Extract the [X, Y] coordinate from the center of the cell holding the provided text.  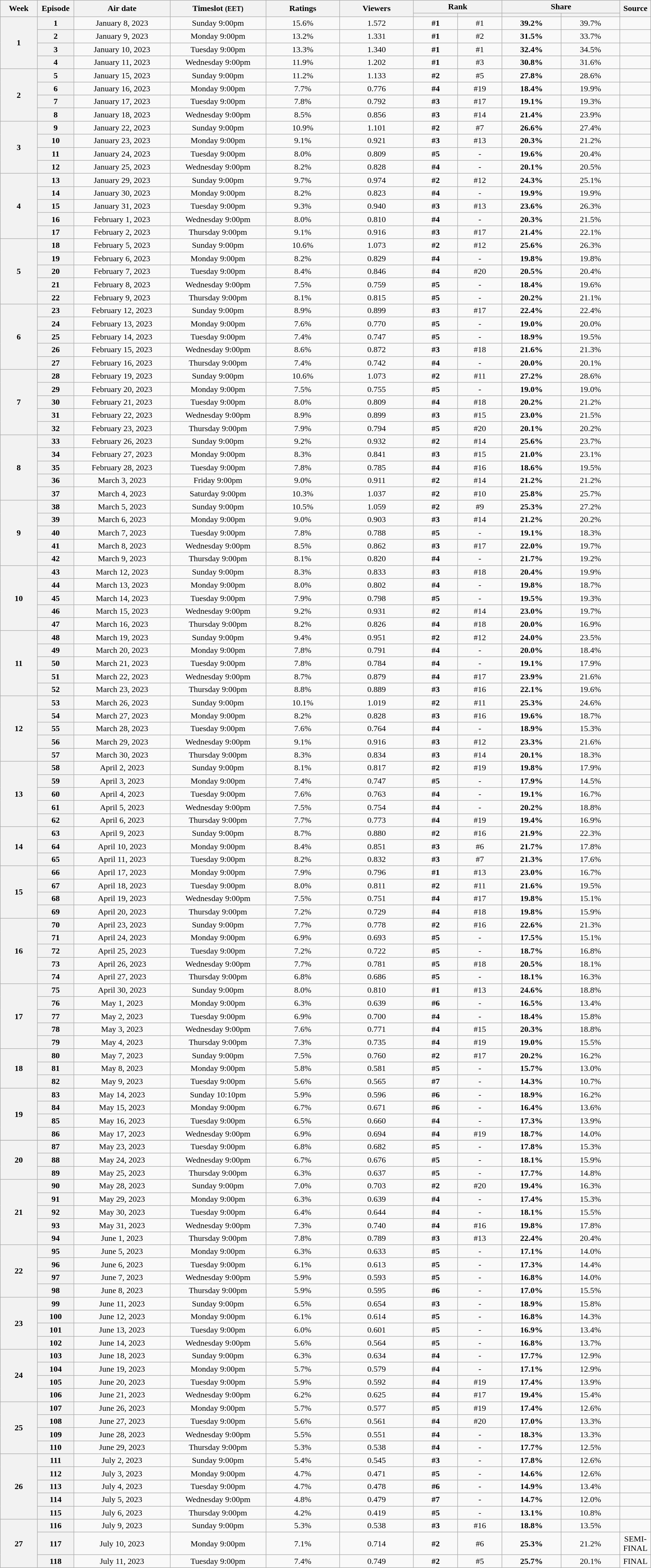
March 30, 2023 [122, 755]
January 16, 2023 [122, 89]
63 [56, 833]
78 [56, 1029]
0.879 [376, 677]
110 [56, 1447]
0.419 [376, 1513]
0.479 [376, 1500]
115 [56, 1513]
March 7, 2023 [122, 533]
February 19, 2023 [122, 376]
112 [56, 1473]
79 [56, 1042]
85 [56, 1121]
62 [56, 820]
56 [56, 742]
May 3, 2023 [122, 1029]
February 8, 2023 [122, 285]
14.7% [532, 1500]
1.133 [376, 76]
0.785 [376, 468]
1.331 [376, 36]
13.7% [591, 1343]
10.8% [591, 1513]
100 [56, 1317]
54 [56, 716]
June 20, 2023 [122, 1382]
49 [56, 650]
89 [56, 1173]
0.823 [376, 193]
0.764 [376, 729]
104 [56, 1369]
0.778 [376, 925]
19.2% [591, 559]
47 [56, 624]
0.820 [376, 559]
June 26, 2023 [122, 1408]
5.8% [303, 1068]
0.817 [376, 768]
January 18, 2023 [122, 115]
0.889 [376, 690]
0.811 [376, 886]
February 20, 2023 [122, 389]
1.037 [376, 494]
11.9% [303, 62]
64 [56, 846]
July 9, 2023 [122, 1526]
17.5% [532, 938]
41 [56, 546]
43 [56, 572]
May 8, 2023 [122, 1068]
SEMI-FINAL [635, 1543]
March 20, 2023 [122, 650]
94 [56, 1238]
0.693 [376, 938]
68 [56, 899]
6.2% [303, 1395]
March 3, 2023 [122, 481]
87 [56, 1147]
0.749 [376, 1561]
April 10, 2023 [122, 846]
107 [56, 1408]
10.1% [303, 703]
April 23, 2023 [122, 925]
96 [56, 1264]
February 23, 2023 [122, 428]
February 6, 2023 [122, 258]
44 [56, 585]
8.6% [303, 350]
January 31, 2023 [122, 206]
May 2, 2023 [122, 1016]
March 4, 2023 [122, 494]
May 31, 2023 [122, 1225]
June 28, 2023 [122, 1434]
0.595 [376, 1291]
April 11, 2023 [122, 859]
71 [56, 938]
Ratings [303, 9]
0.682 [376, 1147]
13.1% [532, 1513]
40 [56, 533]
February 22, 2023 [122, 415]
May 4, 2023 [122, 1042]
10.5% [303, 507]
0.722 [376, 951]
8.8% [303, 690]
0.931 [376, 611]
21.1% [591, 298]
April 25, 2023 [122, 951]
23.1% [591, 454]
January 11, 2023 [122, 62]
61 [56, 807]
0.862 [376, 546]
102 [56, 1343]
14.8% [591, 1173]
98 [56, 1291]
May 28, 2023 [122, 1186]
0.872 [376, 350]
0.735 [376, 1042]
92 [56, 1212]
March 12, 2023 [122, 572]
0.714 [376, 1543]
0.773 [376, 820]
0.911 [376, 481]
February 9, 2023 [122, 298]
0.796 [376, 873]
0.694 [376, 1134]
June 11, 2023 [122, 1304]
0.740 [376, 1225]
42 [56, 559]
0.633 [376, 1251]
114 [56, 1500]
39.7% [591, 23]
May 9, 2023 [122, 1082]
31 [56, 415]
99 [56, 1304]
#9 [480, 507]
0.760 [376, 1055]
March 23, 2023 [122, 690]
0.974 [376, 180]
March 19, 2023 [122, 637]
35 [56, 468]
March 15, 2023 [122, 611]
1.059 [376, 507]
9.3% [303, 206]
25.8% [532, 494]
March 29, 2023 [122, 742]
21.0% [532, 454]
0.921 [376, 141]
7.1% [303, 1543]
July 10, 2023 [122, 1543]
30 [56, 402]
0.742 [376, 363]
February 14, 2023 [122, 337]
January 29, 2023 [122, 180]
0.551 [376, 1434]
April 24, 2023 [122, 938]
January 23, 2023 [122, 141]
13.0% [591, 1068]
22.6% [532, 925]
January 10, 2023 [122, 49]
116 [56, 1526]
Air date [122, 9]
0.703 [376, 1186]
January 25, 2023 [122, 167]
67 [56, 886]
March 14, 2023 [122, 598]
April 18, 2023 [122, 886]
0.471 [376, 1473]
105 [56, 1382]
March 9, 2023 [122, 559]
April 9, 2023 [122, 833]
0.596 [376, 1095]
84 [56, 1108]
April 5, 2023 [122, 807]
10.7% [591, 1082]
113 [56, 1486]
13.5% [591, 1526]
May 14, 2023 [122, 1095]
57 [56, 755]
July 3, 2023 [122, 1473]
March 28, 2023 [122, 729]
May 23, 2023 [122, 1147]
0.940 [376, 206]
0.654 [376, 1304]
7.0% [303, 1186]
38 [56, 507]
108 [56, 1421]
January 15, 2023 [122, 76]
0.592 [376, 1382]
June 21, 2023 [122, 1395]
16.4% [532, 1108]
July 5, 2023 [122, 1500]
34.5% [591, 49]
60 [56, 794]
32 [56, 428]
February 5, 2023 [122, 245]
32.4% [532, 49]
0.789 [376, 1238]
103 [56, 1356]
23.3% [532, 742]
July 2, 2023 [122, 1460]
70 [56, 925]
0.784 [376, 664]
0.791 [376, 650]
March 13, 2023 [122, 585]
February 13, 2023 [122, 324]
13.2% [303, 36]
15.4% [591, 1395]
0.637 [376, 1173]
February 1, 2023 [122, 219]
0.644 [376, 1212]
May 15, 2023 [122, 1108]
0.614 [376, 1317]
February 15, 2023 [122, 350]
55 [56, 729]
82 [56, 1082]
45 [56, 598]
February 7, 2023 [122, 272]
June 7, 2023 [122, 1277]
0.802 [376, 585]
0.545 [376, 1460]
April 6, 2023 [122, 820]
91 [56, 1199]
April 17, 2023 [122, 873]
0.676 [376, 1160]
January 24, 2023 [122, 154]
0.880 [376, 833]
0.660 [376, 1121]
97 [56, 1277]
18.6% [532, 468]
9.7% [303, 180]
0.815 [376, 298]
69 [56, 912]
0.755 [376, 389]
117 [56, 1543]
February 26, 2023 [122, 441]
0.601 [376, 1330]
#10 [480, 494]
80 [56, 1055]
Episode [56, 9]
6.4% [303, 1212]
39 [56, 520]
Source [635, 9]
March 27, 2023 [122, 716]
Friday 9:00pm [218, 481]
27.4% [591, 128]
58 [56, 768]
1.101 [376, 128]
95 [56, 1251]
4.8% [303, 1500]
June 13, 2023 [122, 1330]
65 [56, 859]
March 16, 2023 [122, 624]
0.613 [376, 1264]
0.851 [376, 846]
0.951 [376, 637]
46 [56, 611]
0.565 [376, 1082]
9.4% [303, 637]
July 6, 2023 [122, 1513]
July 11, 2023 [122, 1561]
14.4% [591, 1264]
FINAL [635, 1561]
April 2, 2023 [122, 768]
0.903 [376, 520]
14.9% [532, 1486]
June 18, 2023 [122, 1356]
0.826 [376, 624]
109 [56, 1434]
0.751 [376, 899]
0.841 [376, 454]
1.572 [376, 23]
1.340 [376, 49]
73 [56, 964]
0.625 [376, 1395]
93 [56, 1225]
52 [56, 690]
February 28, 2023 [122, 468]
23.5% [591, 637]
May 17, 2023 [122, 1134]
0.579 [376, 1369]
0.771 [376, 1029]
111 [56, 1460]
January 22, 2023 [122, 128]
0.794 [376, 428]
February 2, 2023 [122, 232]
January 9, 2023 [122, 36]
0.781 [376, 964]
0.754 [376, 807]
January 8, 2023 [122, 23]
25.1% [591, 180]
74 [56, 977]
Sunday 10:10pm [218, 1095]
0.834 [376, 755]
March 5, 2023 [122, 507]
June 1, 2023 [122, 1238]
0.798 [376, 598]
April 20, 2023 [122, 912]
Viewers [376, 9]
June 29, 2023 [122, 1447]
72 [56, 951]
11.2% [303, 76]
27.8% [532, 76]
30.8% [532, 62]
0.932 [376, 441]
0.792 [376, 102]
31.6% [591, 62]
48 [56, 637]
118 [56, 1561]
14.5% [591, 781]
75 [56, 990]
5.5% [303, 1434]
14.6% [532, 1473]
0.700 [376, 1016]
June 12, 2023 [122, 1317]
66 [56, 873]
88 [56, 1160]
0.829 [376, 258]
15.7% [532, 1068]
April 30, 2023 [122, 990]
53 [56, 703]
12.0% [591, 1500]
39.2% [532, 23]
April 3, 2023 [122, 781]
May 7, 2023 [122, 1055]
Rank [458, 7]
April 27, 2023 [122, 977]
15.6% [303, 23]
10.9% [303, 128]
0.759 [376, 285]
January 30, 2023 [122, 193]
17.6% [591, 859]
1.019 [376, 703]
March 6, 2023 [122, 520]
March 8, 2023 [122, 546]
May 1, 2023 [122, 1003]
6.0% [303, 1330]
0.763 [376, 794]
81 [56, 1068]
16.5% [532, 1003]
5.4% [303, 1460]
34 [56, 454]
12.5% [591, 1447]
0.770 [376, 324]
83 [56, 1095]
36 [56, 481]
1.202 [376, 62]
0.788 [376, 533]
0.564 [376, 1343]
May 29, 2023 [122, 1199]
13.6% [591, 1108]
March 21, 2023 [122, 664]
26.6% [532, 128]
106 [56, 1395]
101 [56, 1330]
March 26, 2023 [122, 703]
76 [56, 1003]
0.671 [376, 1108]
Saturday 9:00pm [218, 494]
86 [56, 1134]
0.729 [376, 912]
April 4, 2023 [122, 794]
February 21, 2023 [122, 402]
February 12, 2023 [122, 311]
May 30, 2023 [122, 1212]
0.856 [376, 115]
22.3% [591, 833]
May 25, 2023 [122, 1173]
February 27, 2023 [122, 454]
33 [56, 441]
June 19, 2023 [122, 1369]
21.9% [532, 833]
0.577 [376, 1408]
0.832 [376, 859]
June 5, 2023 [122, 1251]
June 14, 2023 [122, 1343]
51 [56, 677]
0.478 [376, 1486]
July 4, 2023 [122, 1486]
0.846 [376, 272]
0.593 [376, 1277]
28 [56, 376]
29 [56, 389]
33.7% [591, 36]
0.561 [376, 1421]
23.6% [532, 206]
Timeslot (EET) [218, 9]
Share [561, 7]
June 6, 2023 [122, 1264]
59 [56, 781]
31.5% [532, 36]
Week [19, 9]
90 [56, 1186]
4.2% [303, 1513]
May 24, 2023 [122, 1160]
24.3% [532, 180]
0.833 [376, 572]
10.3% [303, 494]
June 27, 2023 [122, 1421]
23.7% [591, 441]
0.686 [376, 977]
March 22, 2023 [122, 677]
22.0% [532, 546]
50 [56, 664]
77 [56, 1016]
0.634 [376, 1356]
24.0% [532, 637]
April 26, 2023 [122, 964]
May 16, 2023 [122, 1121]
37 [56, 494]
June 8, 2023 [122, 1291]
April 19, 2023 [122, 899]
January 17, 2023 [122, 102]
0.776 [376, 89]
0.581 [376, 1068]
February 16, 2023 [122, 363]
